Capture the cell that displays the provided text and extract its [X, Y] central coordinate. 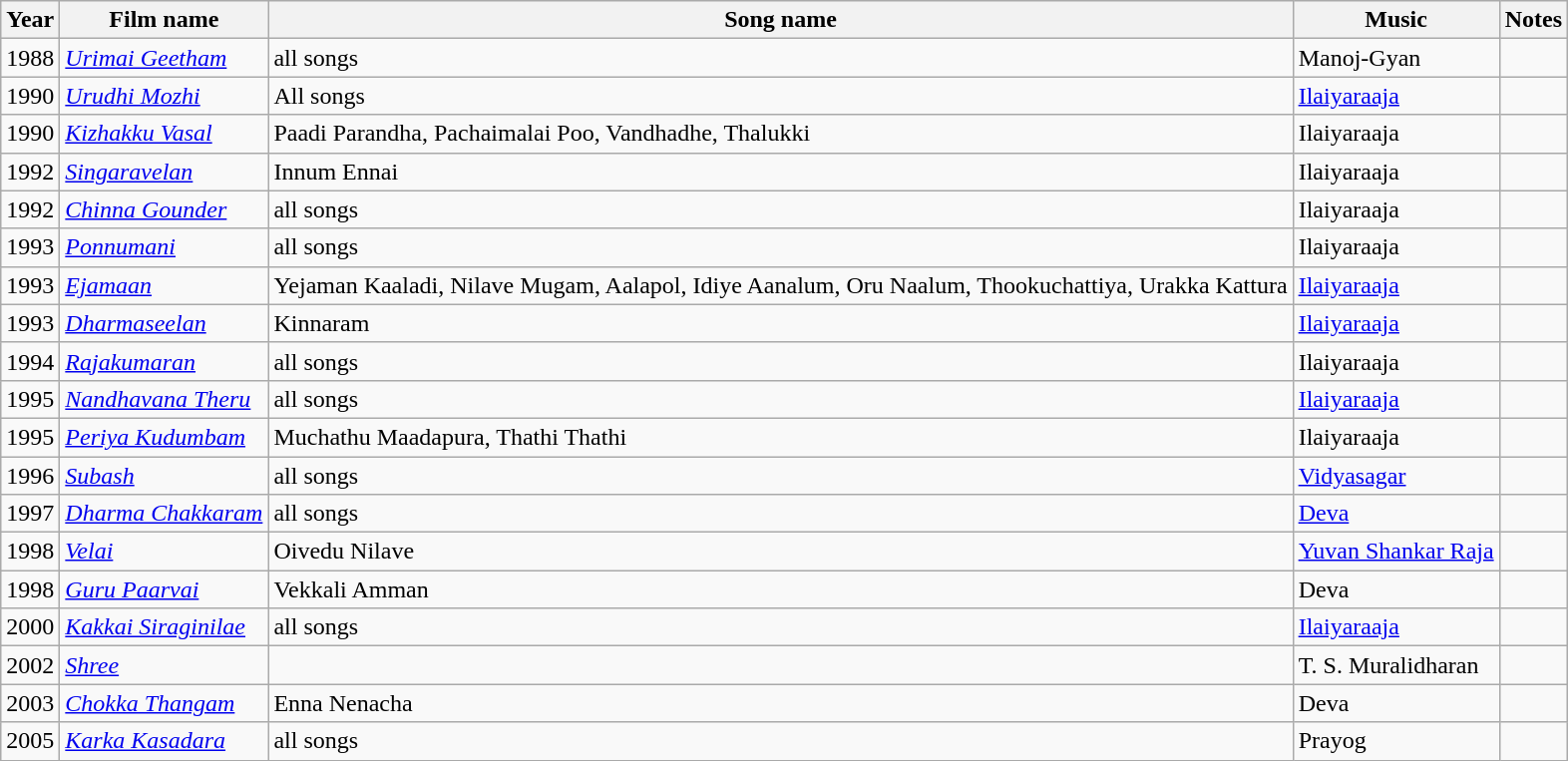
Ejamaan [164, 285]
Dharmaseelan [164, 323]
Velai [164, 552]
Prayog [1396, 741]
Ponnumani [164, 247]
Kizhakku Vasal [164, 134]
Singaravelan [164, 172]
Karka Kasadara [164, 741]
Urimai Geetham [164, 58]
All songs [780, 96]
2005 [30, 741]
1996 [30, 476]
Yuvan Shankar Raja [1396, 552]
2003 [30, 703]
Chinna Gounder [164, 209]
T. S. Muralidharan [1396, 665]
1994 [30, 361]
Kinnaram [780, 323]
Muchathu Maadapura, Thathi Thathi [780, 437]
Nandhavana Theru [164, 399]
Song name [780, 20]
Manoj-Gyan [1396, 58]
Year [30, 20]
Shree [164, 665]
Vekkali Amman [780, 589]
Subash [164, 476]
Paadi Parandha, Pachaimalai Poo, Vandhadhe, Thalukki [780, 134]
Periya Kudumbam [164, 437]
2000 [30, 627]
Chokka Thangam [164, 703]
Notes [1533, 20]
2002 [30, 665]
Music [1396, 20]
Yejaman Kaaladi, Nilave Mugam, Aalapol, Idiye Aanalum, Oru Naalum, Thookuchattiya, Urakka Kattura [780, 285]
1988 [30, 58]
Innum Ennai [780, 172]
Rajakumaran [164, 361]
Vidyasagar [1396, 476]
Urudhi Mozhi [164, 96]
1997 [30, 514]
Kakkai Siraginilae [164, 627]
Guru Paarvai [164, 589]
Film name [164, 20]
Enna Nenacha [780, 703]
Oivedu Nilave [780, 552]
Dharma Chakkaram [164, 514]
